Locate the cell with the specified text and output its [X, Y] center coordinate. 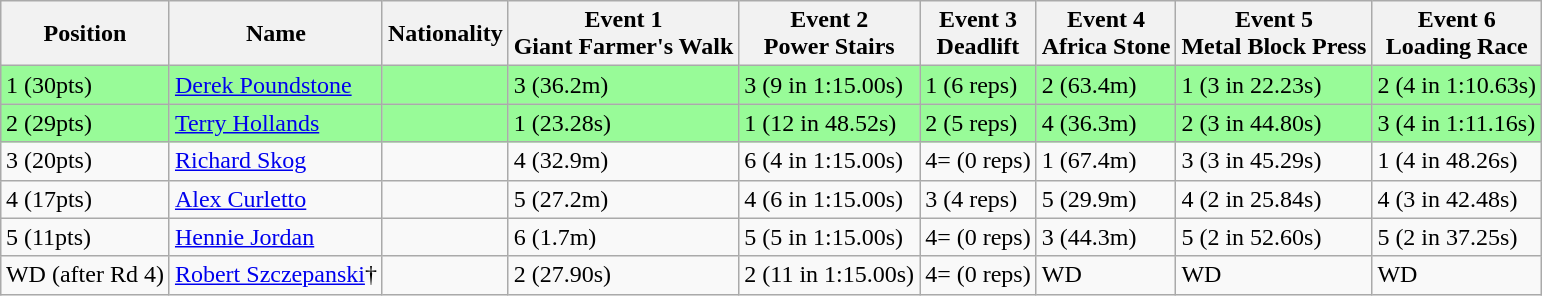
6 (1.7m) [624, 237]
3 (36.2m) [624, 85]
3 (44.3m) [1106, 237]
Event 2Power Stairs [830, 34]
5 (2 in 37.25s) [1457, 237]
4 (3 in 42.48s) [1457, 199]
3 (20pts) [84, 161]
Event 1Giant Farmer's Walk [624, 34]
5 (11pts) [84, 237]
5 (2 in 52.60s) [1274, 237]
2 (11 in 1:15.00s) [830, 275]
Event 6Loading Race [1457, 34]
1 (3 in 22.23s) [1274, 85]
1 (6 reps) [978, 85]
Position [84, 34]
Richard Skog [276, 161]
Name [276, 34]
Event 3Deadlift [978, 34]
6 (4 in 1:15.00s) [830, 161]
2 (29pts) [84, 123]
Derek Poundstone [276, 85]
Event 5Metal Block Press [1274, 34]
WD (after Rd 4) [84, 275]
2 (3 in 44.80s) [1274, 123]
2 (27.90s) [624, 275]
3 (4 in 1:11.16s) [1457, 123]
2 (4 in 1:10.63s) [1457, 85]
3 (9 in 1:15.00s) [830, 85]
1 (67.4m) [1106, 161]
4 (32.9m) [624, 161]
1 (23.28s) [624, 123]
1 (12 in 48.52s) [830, 123]
4 (2 in 25.84s) [1274, 199]
Event 4Africa Stone [1106, 34]
3 (3 in 45.29s) [1274, 161]
4 (6 in 1:15.00s) [830, 199]
1 (4 in 48.26s) [1457, 161]
Robert Szczepanski† [276, 275]
Alex Curletto [276, 199]
1 (30pts) [84, 85]
2 (63.4m) [1106, 85]
Terry Hollands [276, 123]
5 (5 in 1:15.00s) [830, 237]
Hennie Jordan [276, 237]
4 (36.3m) [1106, 123]
3 (4 reps) [978, 199]
5 (29.9m) [1106, 199]
5 (27.2m) [624, 199]
2 (5 reps) [978, 123]
4 (17pts) [84, 199]
Nationality [445, 34]
